Capture the cell that displays the provided text and extract its (x, y) central coordinate. 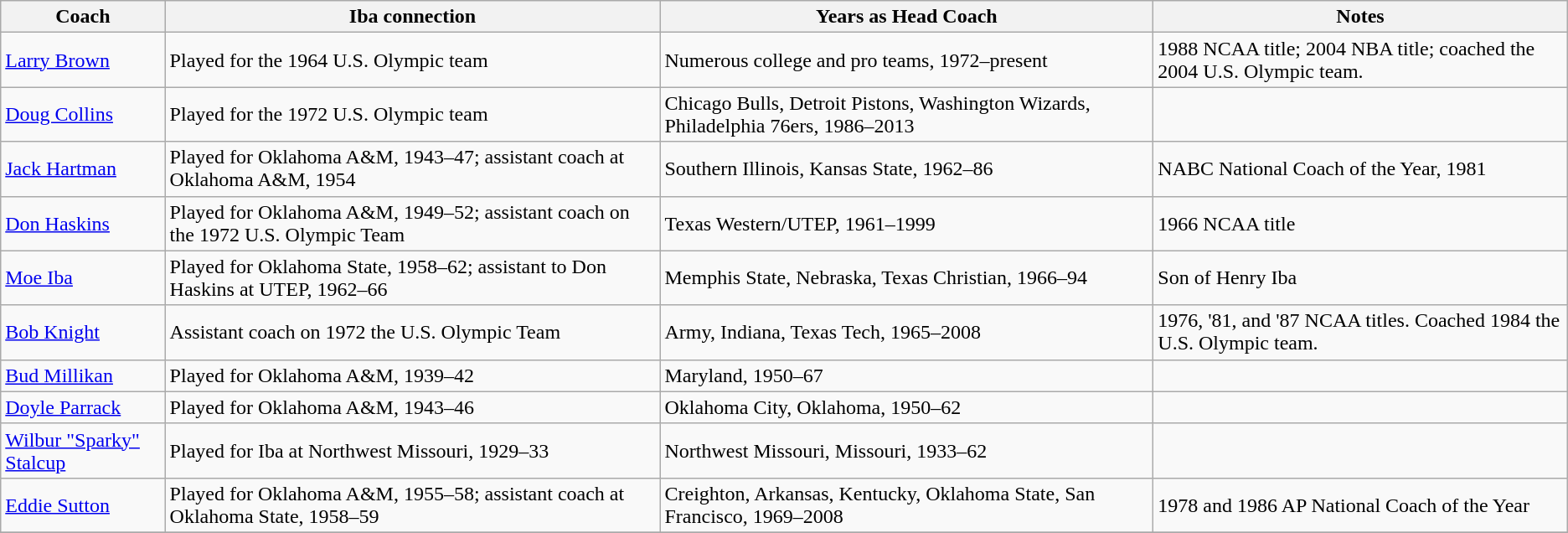
1988 NCAA title; 2004 NBA title; coached the 2004 U.S. Olympic team. (1360, 60)
Years as Head Coach (906, 17)
Notes (1360, 17)
Son of Henry Iba (1360, 278)
Army, Indiana, Texas Tech, 1965–2008 (906, 332)
1976, '81, and '87 NCAA titles. Coached 1984 the U.S. Olympic team. (1360, 332)
Bob Knight (83, 332)
Played for Oklahoma A&M, 1939–42 (412, 375)
1978 and 1986 AP National Coach of the Year (1360, 505)
NABC National Coach of the Year, 1981 (1360, 169)
Numerous college and pro teams, 1972–present (906, 60)
Played for Iba at Northwest Missouri, 1929–33 (412, 451)
Played for the 1972 U.S. Olympic team (412, 114)
Played for Oklahoma A&M, 1943–47; assistant coach at Oklahoma A&M, 1954 (412, 169)
Assistant coach on 1972 the U.S. Olympic Team (412, 332)
Played for Oklahoma A&M, 1943–46 (412, 407)
Played for Oklahoma A&M, 1949–52; assistant coach on the 1972 U.S. Olympic Team (412, 223)
Memphis State, Nebraska, Texas Christian, 1966–94 (906, 278)
Wilbur "Sparky" Stalcup (83, 451)
Coach (83, 17)
1966 NCAA title (1360, 223)
Moe Iba (83, 278)
Eddie Sutton (83, 505)
Larry Brown (83, 60)
Iba connection (412, 17)
Oklahoma City, Oklahoma, 1950–62 (906, 407)
Creighton, Arkansas, Kentucky, Oklahoma State, San Francisco, 1969–2008 (906, 505)
Chicago Bulls, Detroit Pistons, Washington Wizards, Philadelphia 76ers, 1986–2013 (906, 114)
Jack Hartman (83, 169)
Doyle Parrack (83, 407)
Texas Western/UTEP, 1961–1999 (906, 223)
Played for Oklahoma State, 1958–62; assistant to Don Haskins at UTEP, 1962–66 (412, 278)
Doug Collins (83, 114)
Northwest Missouri, Missouri, 1933–62 (906, 451)
Played for the 1964 U.S. Olympic team (412, 60)
Don Haskins (83, 223)
Bud Millikan (83, 375)
Maryland, 1950–67 (906, 375)
Played for Oklahoma A&M, 1955–58; assistant coach at Oklahoma State, 1958–59 (412, 505)
Southern Illinois, Kansas State, 1962–86 (906, 169)
